For the text-containing cell, return its midpoint in [x, y] coordinate format. 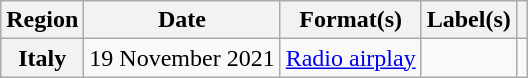
Format(s) [350, 20]
Date [182, 20]
Region [42, 20]
19 November 2021 [182, 58]
Italy [42, 58]
Label(s) [468, 20]
Radio airplay [350, 58]
